Return (X, Y) of the center of cell containing provided text 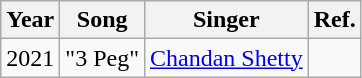
Ref. (334, 20)
Singer (226, 20)
Song (102, 20)
"3 Peg" (102, 58)
Year (30, 20)
2021 (30, 58)
Chandan Shetty (226, 58)
